Provide the [x, y] coordinate of the cell's center where the given text is located.  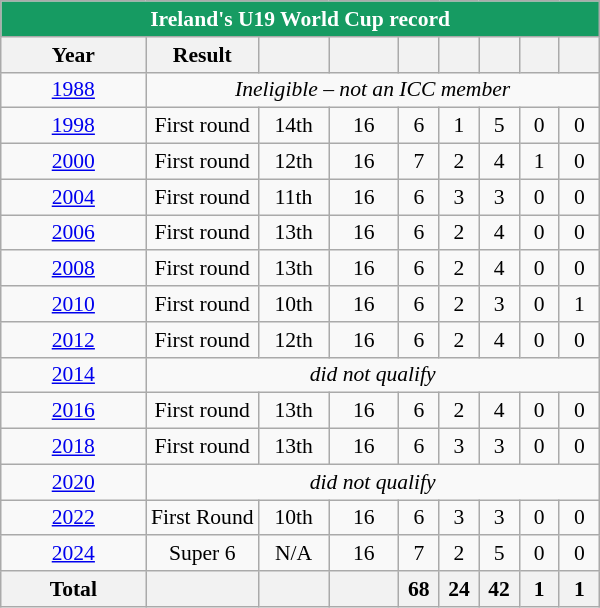
2016 [74, 411]
Super 6 [202, 554]
2000 [74, 162]
Result [202, 55]
2014 [74, 375]
2024 [74, 554]
2012 [74, 340]
1988 [74, 90]
2006 [74, 233]
Ineligible – not an ICC member [373, 90]
N/A [294, 554]
2020 [74, 482]
First Round [202, 518]
2004 [74, 197]
68 [419, 589]
2008 [74, 269]
2018 [74, 447]
Ireland's U19 World Cup record [300, 19]
14th [294, 126]
24 [459, 589]
2010 [74, 304]
11th [294, 197]
1998 [74, 126]
2022 [74, 518]
Total [74, 589]
Year [74, 55]
42 [499, 589]
